Capture the cell that displays the provided text and extract its (X, Y) central coordinate. 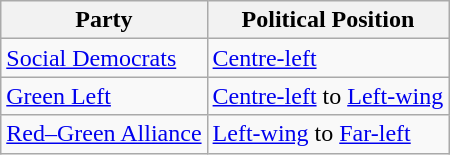
Social Democrats (104, 58)
Red–Green Alliance (104, 134)
Centre-left to Left-wing (328, 96)
Green Left (104, 96)
Party (104, 20)
Political Position (328, 20)
Centre-left (328, 58)
Left-wing to Far-left (328, 134)
